Extract the (x, y) coordinate from the center of the cell holding the provided text.  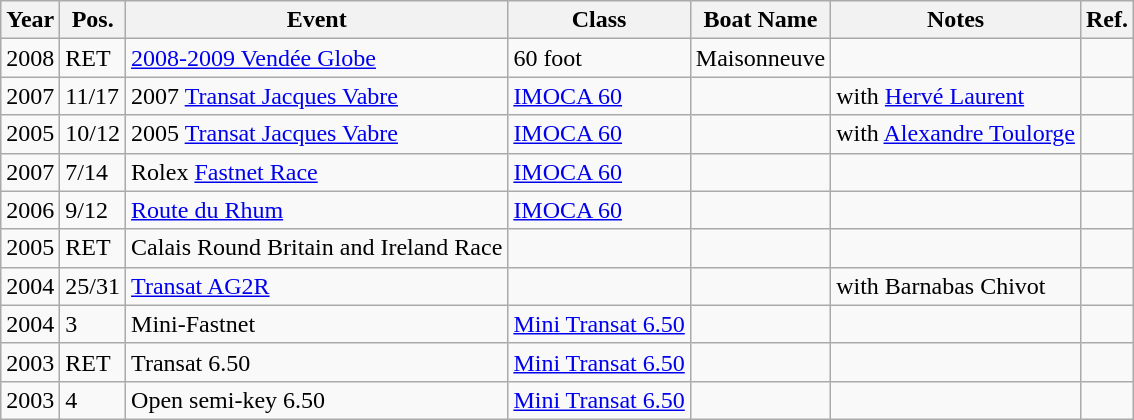
9/12 (93, 210)
2006 (30, 210)
10/12 (93, 134)
with Alexandre Toulorge (956, 134)
Rolex Fastnet Race (317, 172)
with Barnabas Chivot (956, 286)
Route du Rhum (317, 210)
2008 (30, 58)
2005 Transat Jacques Vabre (317, 134)
Calais Round Britain and Ireland Race (317, 248)
Transat 6.50 (317, 362)
Year (30, 20)
2007 Transat Jacques Vabre (317, 96)
4 (93, 400)
25/31 (93, 286)
with Hervé Laurent (956, 96)
7/14 (93, 172)
Maisonneuve (760, 58)
Pos. (93, 20)
Class (599, 20)
11/17 (93, 96)
3 (93, 324)
Open semi-key 6.50 (317, 400)
Event (317, 20)
Mini-Fastnet (317, 324)
2008-2009 Vendée Globe (317, 58)
Ref. (1106, 20)
Boat Name (760, 20)
Notes (956, 20)
Transat AG2R (317, 286)
60 foot (599, 58)
